Detect which cell encompasses the target text, then output its (x, y) center coordinate. 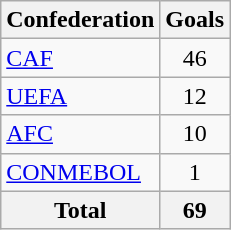
AFC (80, 134)
UEFA (80, 96)
CONMEBOL (80, 172)
10 (195, 134)
Confederation (80, 20)
Goals (195, 20)
46 (195, 58)
Total (80, 210)
CAF (80, 58)
12 (195, 96)
69 (195, 210)
1 (195, 172)
